Provide the [x, y] coordinate of the cell's center where the given text is located.  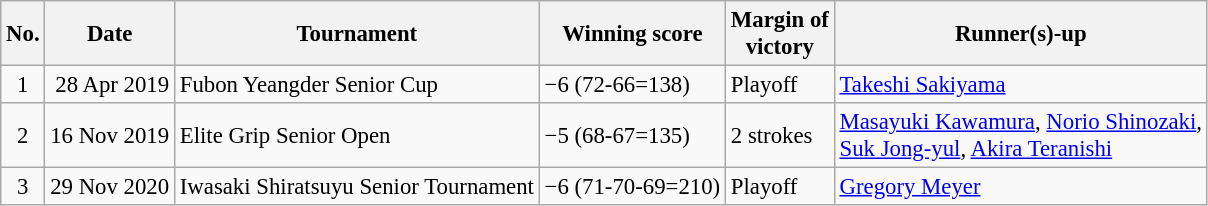
2 [23, 136]
−5 (68-67=135) [632, 136]
Runner(s)-up [1020, 34]
28 Apr 2019 [110, 85]
Masayuki Kawamura, Norio Shinozaki, Suk Jong-yul, Akira Teranishi [1020, 136]
1 [23, 85]
−6 (71-70-69=210) [632, 187]
Date [110, 34]
Margin ofvictory [780, 34]
Iwasaki Shiratsuyu Senior Tournament [356, 187]
3 [23, 187]
Winning score [632, 34]
No. [23, 34]
Elite Grip Senior Open [356, 136]
Takeshi Sakiyama [1020, 85]
Gregory Meyer [1020, 187]
29 Nov 2020 [110, 187]
−6 (72-66=138) [632, 85]
Fubon Yeangder Senior Cup [356, 85]
2 strokes [780, 136]
Tournament [356, 34]
16 Nov 2019 [110, 136]
